Return the [X, Y] coordinate for the center point of the cell that contains the specified text.  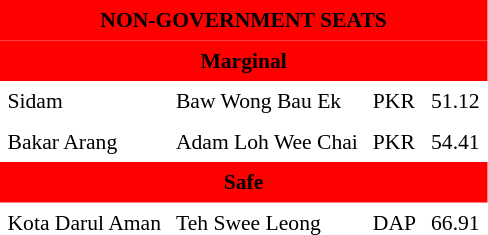
Bakar Arang [84, 141]
Baw Wong Bau Ek [266, 101]
Sidam [84, 101]
54.41 [456, 141]
51.12 [456, 101]
Marginal [244, 60]
NON-GOVERNMENT SEATS [244, 20]
Adam Loh Wee Chai [266, 141]
Safe [244, 182]
